Scan for the cell matching the given text and deliver its (X, Y) coordinate at center. 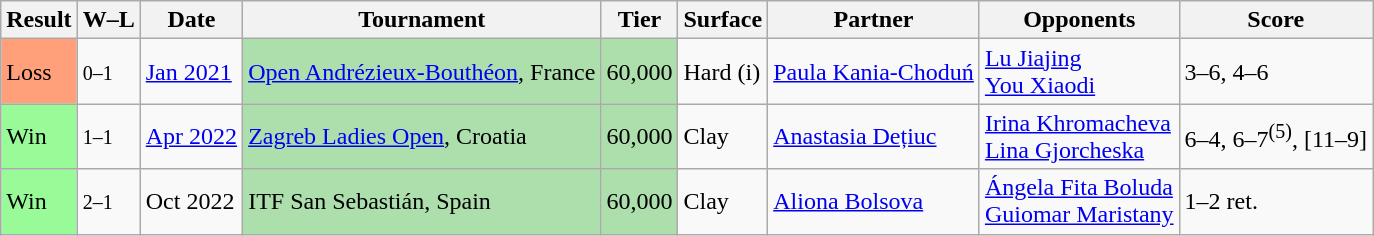
1–1 (108, 136)
0–1 (108, 72)
Zagreb Ladies Open, Croatia (422, 136)
Tournament (422, 20)
Hard (i) (723, 72)
W–L (108, 20)
Partner (874, 20)
Oct 2022 (191, 202)
Loss (39, 72)
Irina Khromacheva Lina Gjorcheska (1079, 136)
Date (191, 20)
ITF San Sebastián, Spain (422, 202)
Score (1276, 20)
3–6, 4–6 (1276, 72)
6–4, 6–7(5), [11–9] (1276, 136)
Result (39, 20)
Apr 2022 (191, 136)
Open Andrézieux-Bouthéon, France (422, 72)
Opponents (1079, 20)
Anastasia Dețiuc (874, 136)
2–1 (108, 202)
1–2 ret. (1276, 202)
Surface (723, 20)
Ángela Fita Boluda Guiomar Maristany (1079, 202)
Lu Jiajing You Xiaodi (1079, 72)
Paula Kania-Choduń (874, 72)
Aliona Bolsova (874, 202)
Jan 2021 (191, 72)
Tier (640, 20)
